Return the [x, y] coordinate for the center point of the cell that contains the specified text.  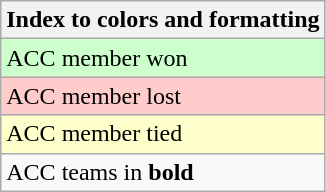
ACC teams in bold [163, 172]
ACC member tied [163, 134]
ACC member won [163, 58]
Index to colors and formatting [163, 20]
ACC member lost [163, 96]
